Extract the [x, y] coordinate from the center of the cell holding the provided text.  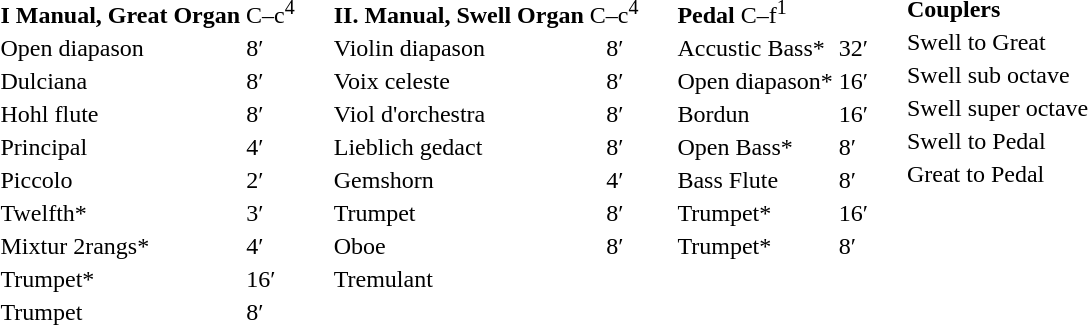
Open diapason* [755, 81]
Gemshorn [466, 180]
Bass Flute [755, 180]
Accustic Bass* [755, 48]
32′ [853, 48]
Violin diapason [466, 48]
3′ [271, 213]
Oboe [466, 246]
Trumpet [466, 213]
2′ [271, 180]
Open Bass* [755, 147]
Viol d'orchestra [466, 114]
Voix celeste [466, 81]
Lieblich gedact [466, 147]
Bordun [755, 114]
Tremulant [466, 279]
